Detect which cell encompasses the target text, then output its (X, Y) center coordinate. 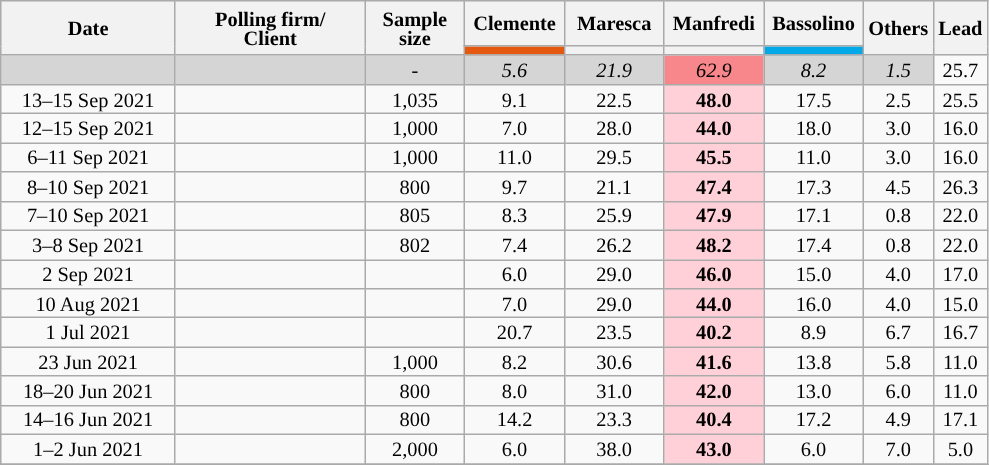
43.0 (714, 448)
31.0 (614, 390)
21.1 (614, 186)
23.3 (614, 420)
28.0 (614, 128)
17.4 (814, 244)
12–15 Sep 2021 (88, 128)
25.9 (614, 216)
41.6 (714, 362)
8–10 Sep 2021 (88, 186)
62.9 (714, 70)
7.4 (515, 244)
13–15 Sep 2021 (88, 98)
38.0 (614, 448)
17.2 (814, 420)
8.0 (515, 390)
47.4 (714, 186)
- (415, 70)
802 (415, 244)
18.0 (814, 128)
8.9 (814, 332)
4.9 (898, 420)
40.2 (714, 332)
17.3 (814, 186)
25.7 (960, 70)
7–10 Sep 2021 (88, 216)
20.7 (515, 332)
30.6 (614, 362)
2,000 (415, 448)
45.5 (714, 156)
1.5 (898, 70)
21.9 (614, 70)
26.3 (960, 186)
Maresca (614, 22)
Lead (960, 28)
1,035 (415, 98)
3–8 Sep 2021 (88, 244)
17.0 (960, 274)
13.8 (814, 362)
23.5 (614, 332)
1–2 Jun 2021 (88, 448)
5.0 (960, 448)
47.9 (714, 216)
25.5 (960, 98)
Sample size (415, 28)
48.0 (714, 98)
17.5 (814, 98)
805 (415, 216)
Date (88, 28)
6.7 (898, 332)
9.7 (515, 186)
23 Jun 2021 (88, 362)
Bassolino (814, 22)
4.5 (898, 186)
Manfredi (714, 22)
22.5 (614, 98)
46.0 (714, 274)
26.2 (614, 244)
9.1 (515, 98)
16.7 (960, 332)
40.4 (714, 420)
6–11 Sep 2021 (88, 156)
8.3 (515, 216)
18–20 Jun 2021 (88, 390)
14.2 (515, 420)
2 Sep 2021 (88, 274)
48.2 (714, 244)
13.0 (814, 390)
42.0 (714, 390)
Others (898, 28)
29.5 (614, 156)
2.5 (898, 98)
10 Aug 2021 (88, 302)
Clemente (515, 22)
5.6 (515, 70)
5.8 (898, 362)
1 Jul 2021 (88, 332)
14–16 Jun 2021 (88, 420)
Polling firm/Client (270, 28)
